Extract the [X, Y] coordinate from the center of the cell holding the provided text.  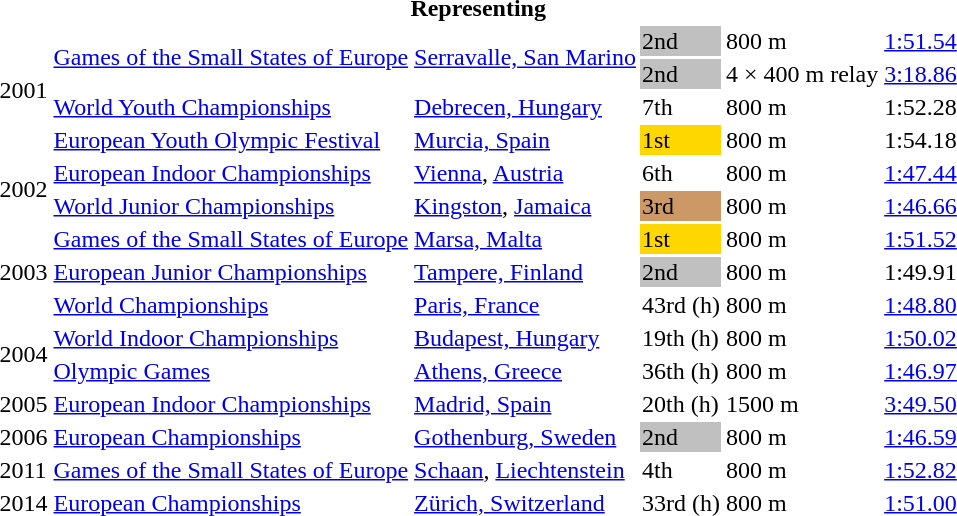
Madrid, Spain [526, 404]
Paris, France [526, 305]
Schaan, Liechtenstein [526, 470]
20th (h) [682, 404]
Kingston, Jamaica [526, 206]
36th (h) [682, 371]
Marsa, Malta [526, 239]
6th [682, 173]
World Youth Championships [231, 107]
Olympic Games [231, 371]
Gothenburg, Sweden [526, 437]
World Junior Championships [231, 206]
1500 m [802, 404]
Vienna, Austria [526, 173]
43rd (h) [682, 305]
3rd [682, 206]
World Indoor Championships [231, 338]
4th [682, 470]
7th [682, 107]
4 × 400 m relay [802, 74]
Athens, Greece [526, 371]
Debrecen, Hungary [526, 107]
19th (h) [682, 338]
Murcia, Spain [526, 140]
European Championships [231, 437]
Serravalle, San Marino [526, 58]
Budapest, Hungary [526, 338]
Tampere, Finland [526, 272]
European Junior Championships [231, 272]
European Youth Olympic Festival [231, 140]
World Championships [231, 305]
